Identify which cell holds the provided text, then report its (X, Y) central coordinate. 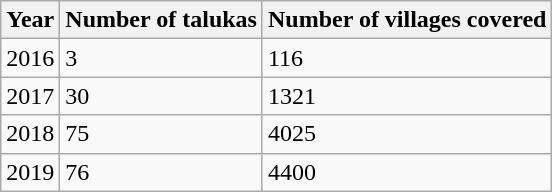
3 (162, 58)
2016 (30, 58)
4400 (406, 172)
75 (162, 134)
116 (406, 58)
2019 (30, 172)
Number of talukas (162, 20)
Number of villages covered (406, 20)
4025 (406, 134)
2018 (30, 134)
30 (162, 96)
76 (162, 172)
2017 (30, 96)
1321 (406, 96)
Year (30, 20)
